Provide the (X, Y) coordinate of the cell's center where the given text is located.  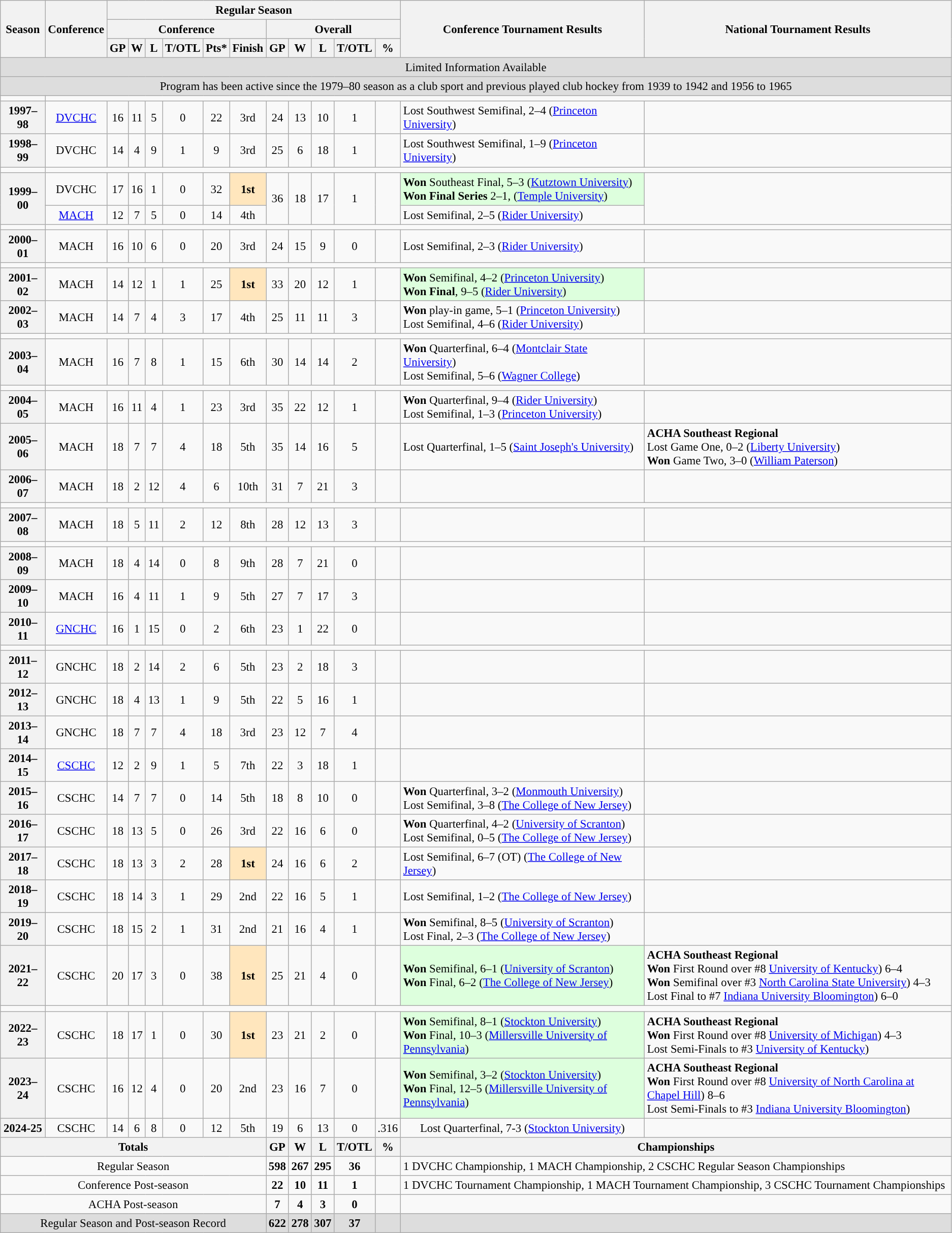
10th (248, 487)
2000–01 (23, 246)
Won Quarterfinal, 6–4 (Montclair State University)Lost Semifinal, 5–6 (Wagner College) (523, 362)
622 (277, 1223)
Won Semifinal, 3–2 (Stockton University)Won Final, 12–5 (Millersville University of Pennsylvania) (523, 1088)
1997–98 (23, 118)
7th (248, 765)
2024-25 (23, 1128)
.316 (388, 1128)
32 (216, 189)
267 (300, 1166)
2023–24 (23, 1088)
Conference Post-season (133, 1185)
2001–02 (23, 284)
1999–00 (23, 198)
2011–12 (23, 667)
Lost Semifinal, 2–5 (Rider University) (523, 215)
ACHA Southeast RegionalWon First Round over #8 University of Michigan) 4–3 Lost Semi-Finals to #3 University of Kentucky) (798, 1035)
37 (355, 1223)
Overall (333, 29)
2012–13 (23, 700)
Lost Southwest Semifinal, 1–9 (Princeton University) (523, 150)
2010–11 (23, 629)
Program has been active since the 1979–80 season as a club sport and previous played club hockey from 1939 to 1942 and 1956 to 1965 (476, 86)
ACHA Southeast RegionalLost Game One, 0–2 (Liberty University)Won Game Two, 3–0 (William Paterson) (798, 447)
33 (277, 284)
2016–17 (23, 831)
26 (216, 831)
295 (323, 1166)
1998–99 (23, 150)
2007–08 (23, 525)
Championships (676, 1147)
2009–10 (23, 595)
2015–16 (23, 799)
Lost Quarterfinal, 7-3 (Stockton University) (523, 1128)
Won Quarterfinal, 9–4 (Rider University)Lost Semifinal, 1–3 (Princeton University) (523, 407)
2018–19 (23, 896)
307 (323, 1223)
National Tournament Results (798, 29)
Season (23, 29)
19 (277, 1128)
Finish (248, 48)
2013–14 (23, 733)
1 DVCHC Championship, 1 MACH Championship, 2 CSCHC Regular Season Championships (676, 1166)
Won play-in game, 5–1 (Princeton University)Lost Semifinal, 4–6 (Rider University) (523, 317)
2022–23 (23, 1035)
598 (277, 1166)
Lost Semifinal, 6–7 (OT) (The College of New Jersey) (523, 864)
Won Semifinal, 8–1 (Stockton University)Won Final, 10–3 (Millersville University of Pennsylvania) (523, 1035)
278 (300, 1223)
Won Quarterfinal, 3–2 (Monmouth University)Lost Semifinal, 3–8 (The College of New Jersey) (523, 799)
Lost Southwest Semifinal, 2–4 (Princeton University) (523, 118)
Totals (133, 1147)
2006–07 (23, 487)
2021–22 (23, 976)
2003–04 (23, 362)
2005–06 (23, 447)
Pts* (216, 48)
Won Quarterfinal, 4–2 (University of Scranton)Lost Semifinal, 0–5 (The College of New Jersey) (523, 831)
1 DVCHC Tournament Championship, 1 MACH Tournament Championship, 3 CSCHC Tournament Championships (676, 1185)
Won Southeast Final, 5–3 (Kutztown University)Won Final Series 2–1, (Temple University) (523, 189)
Lost Semifinal, 1–2 (The College of New Jersey) (523, 896)
38 (216, 976)
29 (216, 896)
Lost Quarterfinal, 1–5 (Saint Joseph's University) (523, 447)
2004–05 (23, 407)
2008–09 (23, 563)
27 (277, 595)
Won Semifinal, 8–5 (University of Scranton)Lost Final, 2–3 (The College of New Jersey) (523, 930)
Conference Tournament Results (523, 29)
Limited Information Available (476, 68)
Regular Season and Post-season Record (133, 1223)
2014–15 (23, 765)
2002–03 (23, 317)
9th (248, 563)
2019–20 (23, 930)
Won Semifinal, 4–2 (Princeton University)Won Final, 9–5 (Rider University) (523, 284)
2017–18 (23, 864)
Lost Semifinal, 2–3 (Rider University) (523, 246)
ACHA Post-season (133, 1204)
8th (248, 525)
Won Semifinal, 6–1 (University of Scranton)Won Final, 6–2 (The College of New Jersey) (523, 976)
